Determine the [X, Y] coordinate at the center of the cell enclosing the given text.  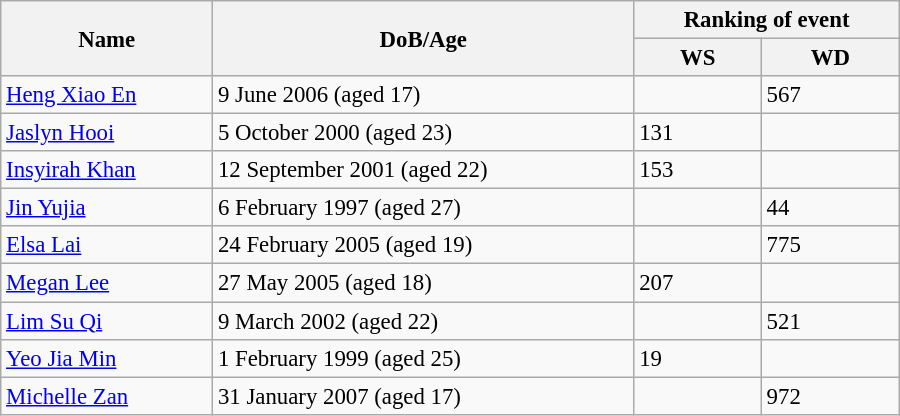
Insyirah Khan [107, 170]
5 October 2000 (aged 23) [424, 133]
Name [107, 38]
19 [698, 358]
Megan Lee [107, 283]
207 [698, 283]
Elsa Lai [107, 245]
972 [830, 396]
Jin Yujia [107, 208]
WD [830, 58]
31 January 2007 (aged 17) [424, 396]
Ranking of event [766, 20]
1 February 1999 (aged 25) [424, 358]
44 [830, 208]
Jaslyn Hooi [107, 133]
DoB/Age [424, 38]
775 [830, 245]
521 [830, 321]
Heng Xiao En [107, 95]
9 March 2002 (aged 22) [424, 321]
Michelle Zan [107, 396]
27 May 2005 (aged 18) [424, 283]
153 [698, 170]
6 February 1997 (aged 27) [424, 208]
Yeo Jia Min [107, 358]
WS [698, 58]
24 February 2005 (aged 19) [424, 245]
12 September 2001 (aged 22) [424, 170]
567 [830, 95]
Lim Su Qi [107, 321]
131 [698, 133]
9 June 2006 (aged 17) [424, 95]
